Search for the cell housing the specified text and yield its [x, y] center coordinate. 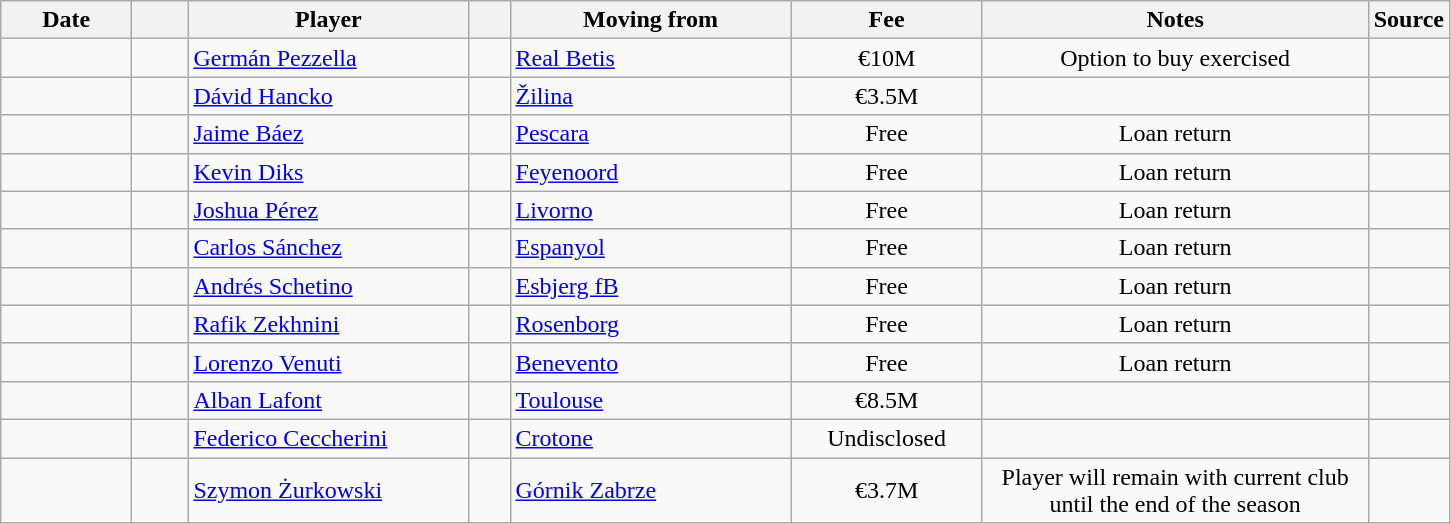
Andrés Schetino [328, 286]
Espanyol [650, 248]
Dávid Hancko [328, 96]
Toulouse [650, 400]
Joshua Pérez [328, 210]
Carlos Sánchez [328, 248]
Žilina [650, 96]
Crotone [650, 438]
Lorenzo Venuti [328, 362]
Alban Lafont [328, 400]
€3.7M [886, 490]
Real Betis [650, 58]
Player [328, 20]
Szymon Żurkowski [328, 490]
Jaime Báez [328, 134]
Pescara [650, 134]
Rafik Zekhnini [328, 324]
Undisclosed [886, 438]
Player will remain with current club until the end of the season [1175, 490]
Livorno [650, 210]
Germán Pezzella [328, 58]
€10M [886, 58]
Federico Ceccherini [328, 438]
Górnik Zabrze [650, 490]
Kevin Diks [328, 172]
Benevento [650, 362]
Date [66, 20]
Notes [1175, 20]
Rosenborg [650, 324]
Esbjerg fB [650, 286]
€3.5M [886, 96]
Fee [886, 20]
Source [1408, 20]
€8.5M [886, 400]
Moving from [650, 20]
Feyenoord [650, 172]
Option to buy exercised [1175, 58]
